Output the [x, y] coordinate of the center of the cell containing the given text.  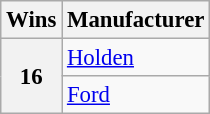
Ford [136, 95]
Manufacturer [136, 20]
Wins [32, 20]
16 [32, 76]
Holden [136, 58]
